Return (x, y) of the center of cell containing provided text 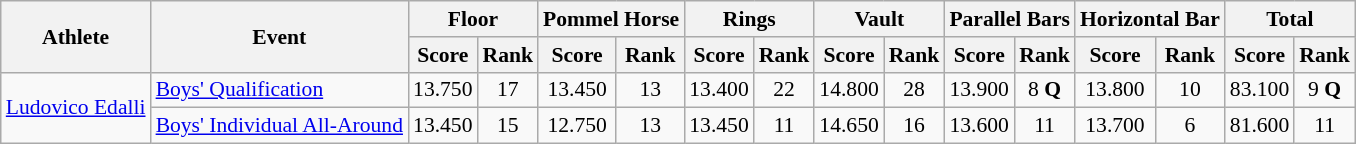
Event (280, 36)
Boys' Individual All-Around (280, 126)
Boys' Qualification (280, 90)
Total (1290, 19)
Parallel Bars (1010, 19)
81.600 (1260, 126)
14.800 (848, 90)
Pommel Horse (611, 19)
22 (784, 90)
Ludovico Edalli (76, 108)
12.750 (577, 126)
13.400 (718, 90)
10 (1190, 90)
9 Q (1324, 90)
13.700 (1115, 126)
Floor (473, 19)
17 (508, 90)
13.750 (442, 90)
6 (1190, 126)
16 (914, 126)
8 Q (1044, 90)
Rings (749, 19)
13.900 (979, 90)
Vault (879, 19)
28 (914, 90)
13.600 (979, 126)
83.100 (1260, 90)
15 (508, 126)
13.800 (1115, 90)
Horizontal Bar (1150, 19)
14.650 (848, 126)
Athlete (76, 36)
